Capture the cell that displays the provided text and extract its (X, Y) central coordinate. 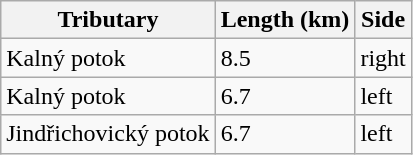
8.5 (285, 58)
Length (km) (285, 20)
Side (383, 20)
Tributary (108, 20)
Jindřichovický potok (108, 134)
right (383, 58)
